Search for the cell housing the specified text and yield its [X, Y] center coordinate. 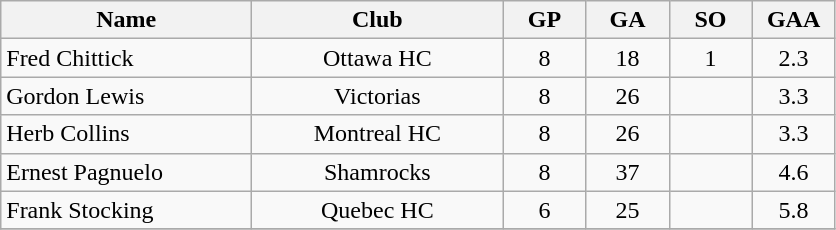
Ernest Pagnuelo [126, 172]
6 [544, 210]
Club [378, 20]
37 [628, 172]
Victorias [378, 96]
Frank Stocking [126, 210]
Name [126, 20]
Fred Chittick [126, 58]
GA [628, 20]
5.8 [794, 210]
1 [710, 58]
Shamrocks [378, 172]
GP [544, 20]
SO [710, 20]
Herb Collins [126, 134]
Quebec HC [378, 210]
GAA [794, 20]
2.3 [794, 58]
18 [628, 58]
Ottawa HC [378, 58]
Gordon Lewis [126, 96]
Montreal HC [378, 134]
4.6 [794, 172]
25 [628, 210]
